Return [X, Y] of the center of cell containing provided text 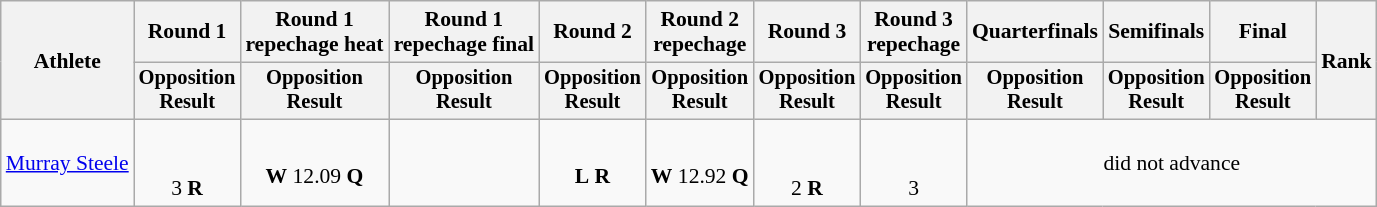
Round 3 [808, 32]
W 12.09 Q [314, 164]
Round 3repechage [914, 32]
Murray Steele [68, 164]
3 [914, 164]
Final [1262, 32]
L R [592, 164]
3 R [188, 164]
did not advance [1172, 164]
Athlete [68, 60]
W 12.92 Q [700, 164]
Semifinals [1156, 32]
2 R [808, 164]
Round 1repechage heat [314, 32]
Round 2 [592, 32]
Round 1repechage final [464, 32]
Quarterfinals [1035, 32]
Round 2repechage [700, 32]
Rank [1346, 60]
Round 1 [188, 32]
